Extract the (x, y) coordinate from the center of the cell holding the provided text.  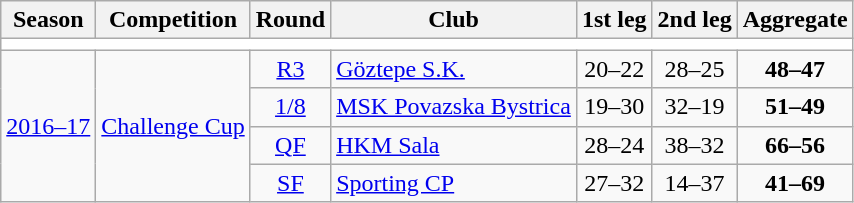
38–32 (694, 145)
27–32 (614, 183)
28–25 (694, 69)
41–69 (795, 183)
14–37 (694, 183)
MSK Povazska Bystrica (454, 107)
Season (48, 20)
Competition (173, 20)
66–56 (795, 145)
28–24 (614, 145)
HKM Sala (454, 145)
R3 (290, 69)
Göztepe S.K. (454, 69)
32–19 (694, 107)
QF (290, 145)
Club (454, 20)
SF (290, 183)
1st leg (614, 20)
Round (290, 20)
2016–17 (48, 126)
Sporting CP (454, 183)
1/8 (290, 107)
19–30 (614, 107)
51–49 (795, 107)
48–47 (795, 69)
Challenge Cup (173, 126)
2nd leg (694, 20)
Aggregate (795, 20)
20–22 (614, 69)
